Return (x, y) of the center of cell containing provided text 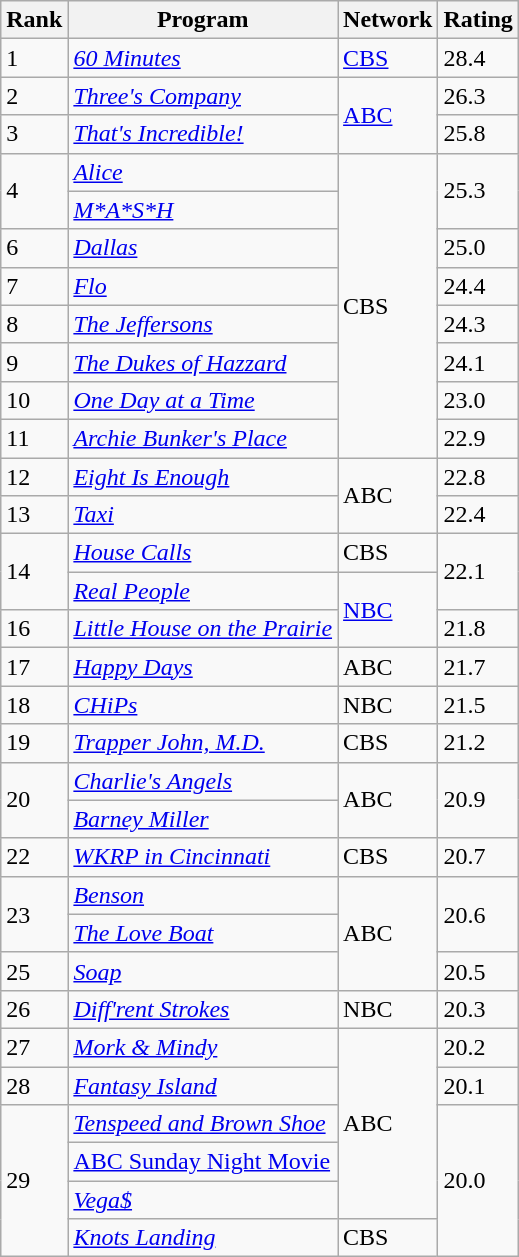
That's Incredible! (203, 134)
20.1 (478, 1085)
6 (34, 248)
20.6 (478, 914)
21.8 (478, 629)
Program (203, 20)
Rating (478, 20)
25.0 (478, 248)
10 (34, 400)
20 (34, 800)
2 (34, 96)
9 (34, 362)
Rank (34, 20)
12 (34, 477)
Knots Landing (203, 1238)
28 (34, 1085)
24.1 (478, 362)
4 (34, 191)
Trapper John, M.D. (203, 743)
20.7 (478, 857)
Taxi (203, 515)
28.4 (478, 58)
21.7 (478, 667)
22.9 (478, 438)
Happy Days (203, 667)
Little House on the Prairie (203, 629)
7 (34, 286)
21.5 (478, 705)
16 (34, 629)
26.3 (478, 96)
25 (34, 971)
Benson (203, 895)
Eight Is Enough (203, 477)
Flo (203, 286)
Network (388, 20)
21.2 (478, 743)
18 (34, 705)
Three's Company (203, 96)
M*A*S*H (203, 210)
20.0 (478, 1181)
3 (34, 134)
Soap (203, 971)
The Dukes of Hazzard (203, 362)
20.2 (478, 1047)
60 Minutes (203, 58)
23.0 (478, 400)
One Day at a Time (203, 400)
Barney Miller (203, 819)
24.3 (478, 324)
24.4 (478, 286)
CHiPs (203, 705)
1 (34, 58)
14 (34, 572)
Real People (203, 591)
Archie Bunker's Place (203, 438)
25.8 (478, 134)
WKRP in Cincinnati (203, 857)
Dallas (203, 248)
Diff'rent Strokes (203, 1009)
26 (34, 1009)
25.3 (478, 191)
11 (34, 438)
23 (34, 914)
22.4 (478, 515)
29 (34, 1181)
22.1 (478, 572)
22 (34, 857)
Vega$ (203, 1200)
20.5 (478, 971)
19 (34, 743)
27 (34, 1047)
Charlie's Angels (203, 781)
House Calls (203, 553)
13 (34, 515)
8 (34, 324)
Mork & Mindy (203, 1047)
Alice (203, 172)
20.9 (478, 800)
ABC Sunday Night Movie (203, 1162)
The Jeffersons (203, 324)
20.3 (478, 1009)
The Love Boat (203, 933)
Tenspeed and Brown Shoe (203, 1124)
Fantasy Island (203, 1085)
17 (34, 667)
22.8 (478, 477)
